Pinpoint the cell where the given text exists, returning its [x, y] midpoint coordinate. 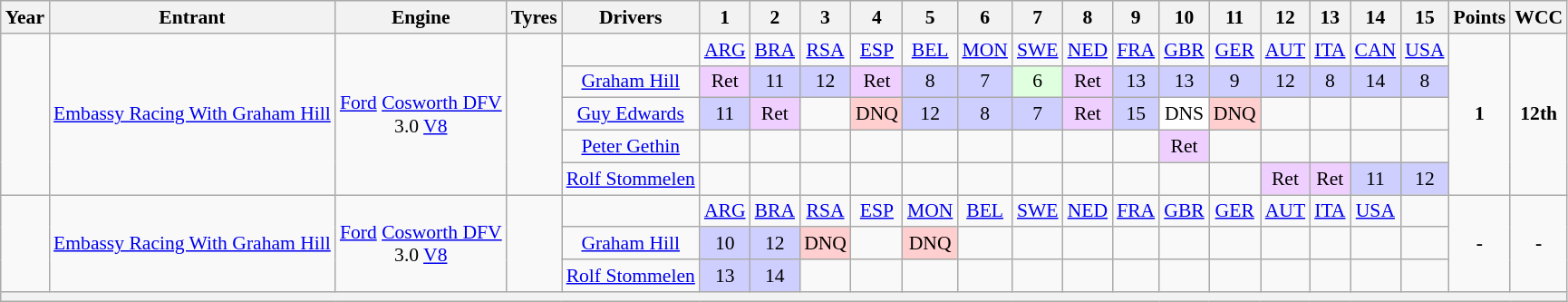
2 [776, 17]
DNS [1184, 114]
Entrant [192, 17]
Peter Gethin [631, 147]
3 [825, 17]
Tyres [535, 17]
Points [1480, 17]
CAN [1376, 50]
12th [1539, 114]
Drivers [631, 17]
WCC [1539, 17]
Guy Edwards [631, 114]
5 [930, 17]
4 [877, 17]
Engine [421, 17]
Year [25, 17]
